Search for the cell housing the specified text and yield its (X, Y) center coordinate. 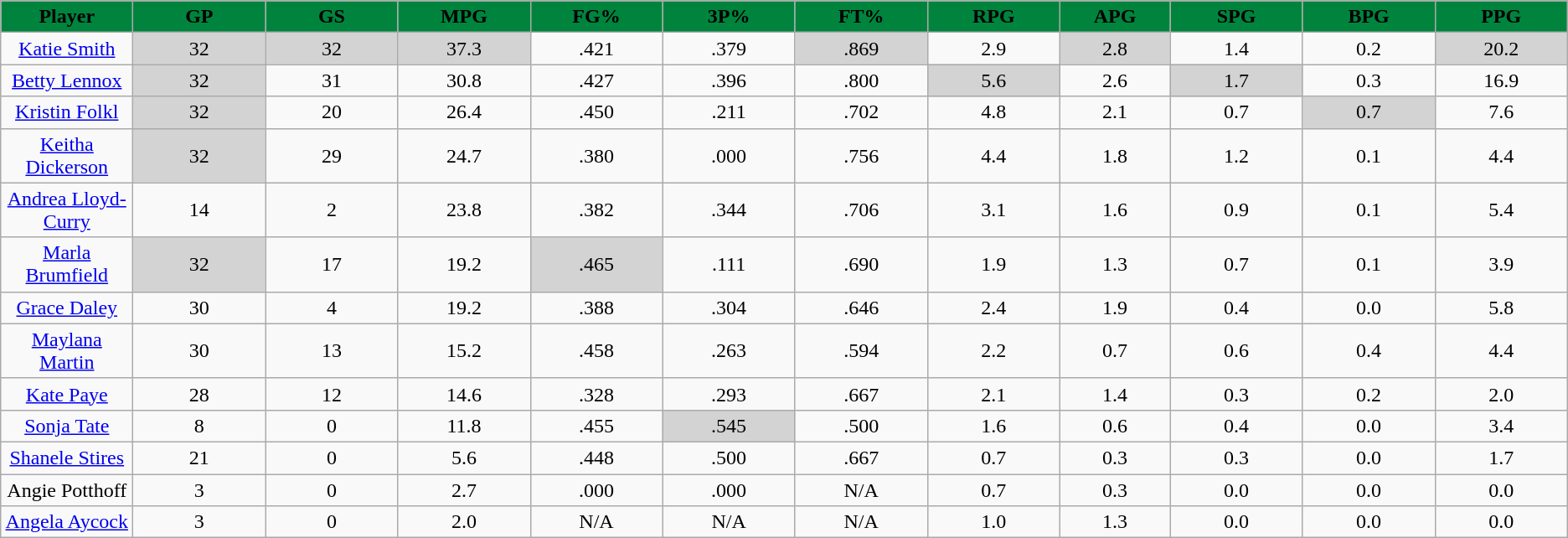
.756 (861, 156)
1.2 (1236, 156)
.458 (596, 350)
.111 (729, 265)
.421 (596, 49)
15.2 (464, 350)
GP (199, 17)
MPG (464, 17)
FT% (861, 17)
.211 (729, 112)
Maylana Martin (67, 350)
2.4 (993, 308)
1.8 (1115, 156)
30.8 (464, 80)
5.8 (1501, 308)
24.7 (464, 156)
Kate Paye (67, 394)
4 (332, 308)
2.2 (993, 350)
.304 (729, 308)
.379 (729, 49)
.388 (596, 308)
11.8 (464, 426)
0.9 (1236, 210)
GS (332, 17)
17 (332, 265)
3.1 (993, 210)
2.6 (1115, 80)
.800 (861, 80)
.545 (729, 426)
.594 (861, 350)
.465 (596, 265)
.263 (729, 350)
Kristin Folkl (67, 112)
.690 (861, 265)
.455 (596, 426)
Katie Smith (67, 49)
37.3 (464, 49)
3P% (729, 17)
31 (332, 80)
PPG (1501, 17)
.450 (596, 112)
26.4 (464, 112)
.382 (596, 210)
29 (332, 156)
BPG (1369, 17)
5.4 (1501, 210)
Keitha Dickerson (67, 156)
Angie Potthoff (67, 490)
.396 (729, 80)
Sonja Tate (67, 426)
.328 (596, 394)
1.0 (993, 522)
20 (332, 112)
Grace Daley (67, 308)
.706 (861, 210)
4.8 (993, 112)
Angela Aycock (67, 522)
.448 (596, 458)
2.7 (464, 490)
3.9 (1501, 265)
.380 (596, 156)
23.8 (464, 210)
8 (199, 426)
21 (199, 458)
APG (1115, 17)
RPG (993, 17)
.869 (861, 49)
28 (199, 394)
3.4 (1501, 426)
Player (67, 17)
.702 (861, 112)
Shanele Stires (67, 458)
.427 (596, 80)
Andrea Lloyd-Curry (67, 210)
.344 (729, 210)
14.6 (464, 394)
.293 (729, 394)
2.8 (1115, 49)
7.6 (1501, 112)
2.9 (993, 49)
13 (332, 350)
FG% (596, 17)
SPG (1236, 17)
14 (199, 210)
Betty Lennox (67, 80)
20.2 (1501, 49)
12 (332, 394)
2 (332, 210)
.646 (861, 308)
16.9 (1501, 80)
Marla Brumfield (67, 265)
